Determine the (X, Y) coordinate at the center of the cell enclosing the given text.  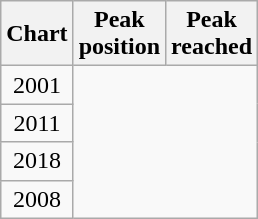
2001 (37, 85)
Peakreached (212, 34)
Chart (37, 34)
2008 (37, 199)
Peakposition (119, 34)
2011 (37, 123)
2018 (37, 161)
